For the text-containing cell, return its midpoint in (x, y) coordinate format. 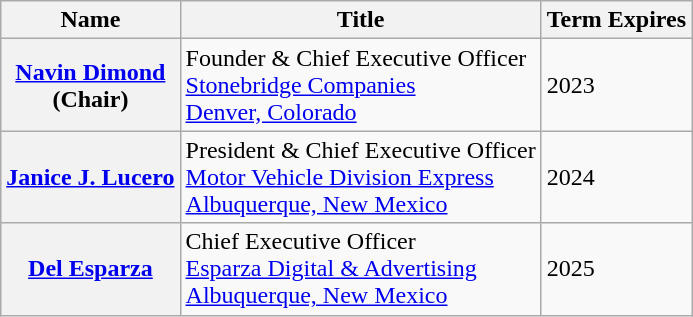
Janice J. Lucero (90, 177)
Term Expires (616, 20)
2023 (616, 85)
2024 (616, 177)
Navin Dimond(Chair) (90, 85)
2025 (616, 269)
President & Chief Executive OfficerMotor Vehicle Division ExpressAlbuquerque, New Mexico (360, 177)
Title (360, 20)
Del Esparza (90, 269)
Name (90, 20)
Founder & Chief Executive OfficerStonebridge CompaniesDenver, Colorado (360, 85)
Chief Executive OfficerEsparza Digital & AdvertisingAlbuquerque, New Mexico (360, 269)
